Identify which cell holds the provided text, then report its [X, Y] central coordinate. 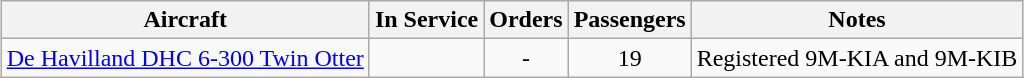
In Service [426, 20]
Notes [857, 20]
De Havilland DHC 6-300 Twin Otter [185, 58]
Aircraft [185, 20]
19 [630, 58]
Registered 9M-KIA and 9M-KIB [857, 58]
- [526, 58]
Passengers [630, 20]
Orders [526, 20]
